Locate the cell with the specified text and output its (X, Y) center coordinate. 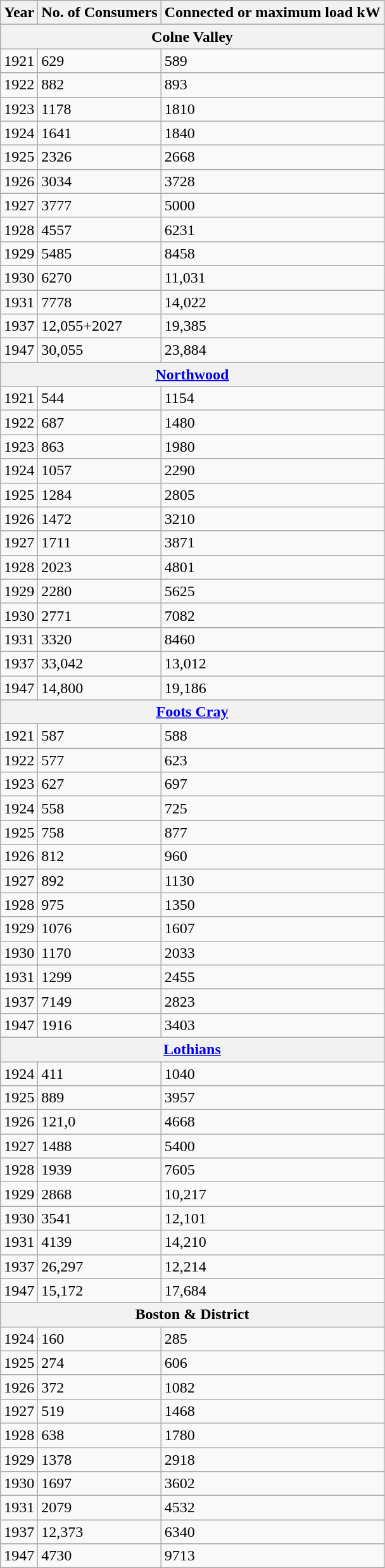
3602 (272, 1484)
121,0 (99, 1122)
1488 (99, 1146)
544 (99, 398)
12,101 (272, 1218)
4668 (272, 1122)
19,385 (272, 326)
Northwood (192, 374)
1980 (272, 447)
23,884 (272, 350)
5625 (272, 591)
2805 (272, 495)
3320 (99, 639)
Year (19, 13)
882 (99, 85)
3034 (99, 181)
Lothians (192, 1049)
2455 (272, 977)
3777 (99, 205)
758 (99, 832)
160 (99, 1339)
12,373 (99, 1532)
2023 (99, 567)
No. of Consumers (99, 13)
3871 (272, 543)
33,042 (99, 663)
9713 (272, 1556)
6231 (272, 229)
623 (272, 760)
960 (272, 857)
14,022 (272, 302)
2326 (99, 157)
7082 (272, 615)
588 (272, 736)
26,297 (99, 1266)
1057 (99, 471)
1178 (99, 109)
274 (99, 1363)
6340 (272, 1532)
1154 (272, 398)
3541 (99, 1218)
725 (272, 808)
30,055 (99, 350)
1040 (272, 1074)
1472 (99, 519)
687 (99, 423)
1810 (272, 109)
1939 (99, 1170)
372 (99, 1387)
19,186 (272, 687)
2668 (272, 157)
606 (272, 1363)
4801 (272, 567)
558 (99, 808)
1641 (99, 133)
1378 (99, 1459)
3210 (272, 519)
627 (99, 784)
15,172 (99, 1291)
Boston & District (192, 1315)
411 (99, 1074)
5400 (272, 1146)
1916 (99, 1025)
1299 (99, 977)
863 (99, 447)
2079 (99, 1508)
2868 (99, 1194)
12,055+2027 (99, 326)
1350 (272, 905)
5485 (99, 253)
5000 (272, 205)
4730 (99, 1556)
2771 (99, 615)
8458 (272, 253)
7149 (99, 1001)
1284 (99, 495)
2823 (272, 1001)
285 (272, 1339)
2290 (272, 471)
1780 (272, 1435)
519 (99, 1411)
7778 (99, 302)
3403 (272, 1025)
1082 (272, 1387)
889 (99, 1098)
6270 (99, 277)
4139 (99, 1242)
8460 (272, 639)
1607 (272, 929)
1076 (99, 929)
17,684 (272, 1291)
2918 (272, 1459)
Colne Valley (192, 37)
4532 (272, 1508)
892 (99, 881)
893 (272, 85)
577 (99, 760)
587 (99, 736)
10,217 (272, 1194)
1711 (99, 543)
1130 (272, 881)
7605 (272, 1170)
1697 (99, 1484)
11,031 (272, 277)
Foots Cray (192, 712)
Connected or maximum load kW (272, 13)
1840 (272, 133)
14,800 (99, 687)
2280 (99, 591)
697 (272, 784)
2033 (272, 953)
975 (99, 905)
3728 (272, 181)
13,012 (272, 663)
1480 (272, 423)
14,210 (272, 1242)
629 (99, 61)
812 (99, 857)
1170 (99, 953)
589 (272, 61)
877 (272, 832)
638 (99, 1435)
12,214 (272, 1266)
3957 (272, 1098)
1468 (272, 1411)
4557 (99, 229)
